Find where the given text appears and provide that cell's center as [X, Y] coordinate. 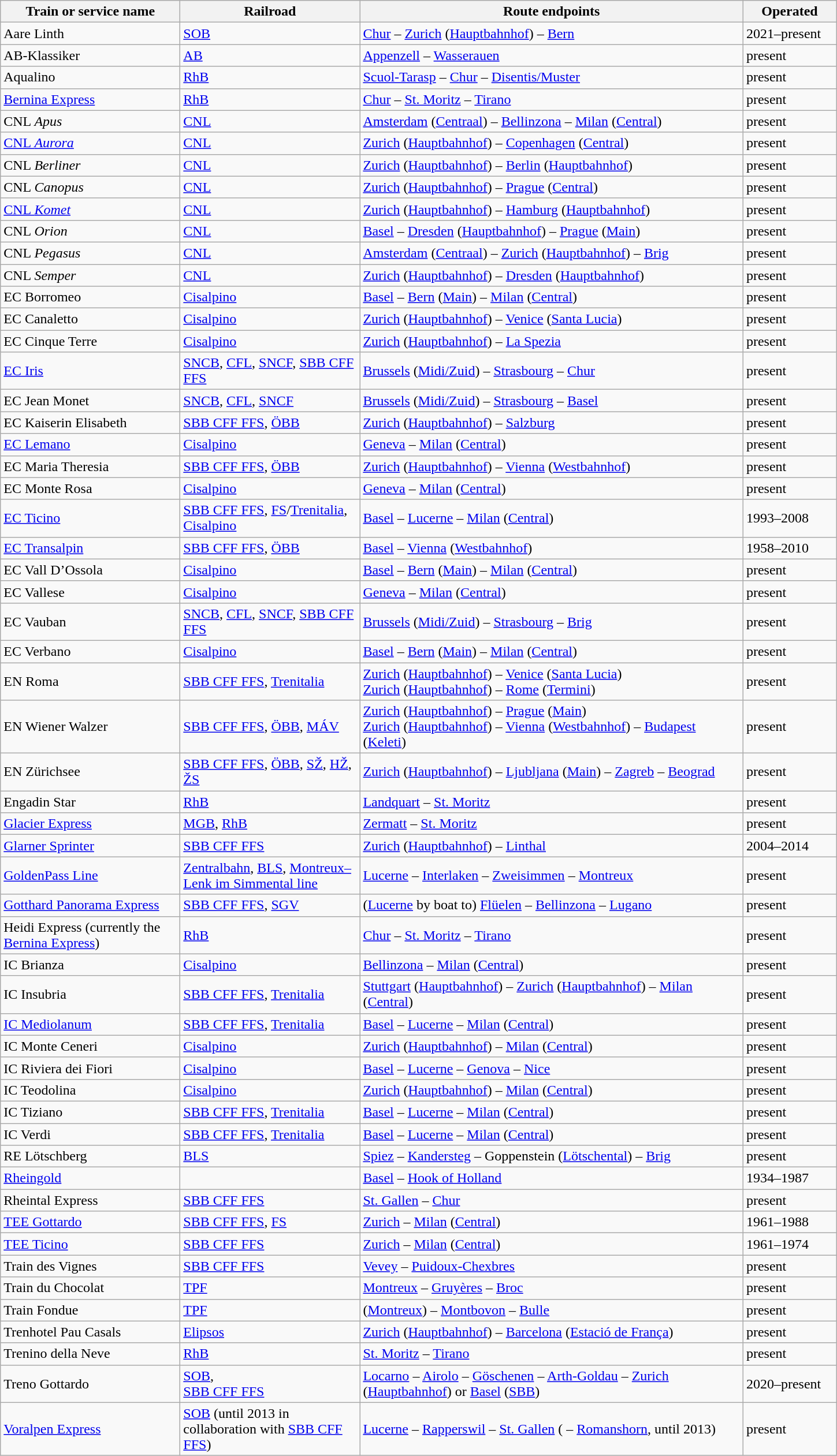
EC Borromeo [90, 297]
Brussels (Midi/Zuid) – Strasbourg – Basel [552, 401]
SBB CFF FFS, FS/Trenitalia, Cisalpino [270, 518]
2004–2014 [789, 846]
IC Teodolina [90, 1090]
GoldenPass Line [90, 875]
Zurich (Hauptbahnhof) – Vienna (Westbahnhof) [552, 466]
Zurich (Hauptbahnhof) – La Spezia [552, 341]
Engadin Star [90, 802]
St. Moritz – Tirano [552, 1354]
Zurich (Hauptbahnhof) – Barcelona (Estació de França) [552, 1332]
Train or service name [90, 12]
AB-Klassiker [90, 55]
Zurich (Hauptbahnhof) – Prague (Central) [552, 187]
EN Wiener Walzer [90, 727]
SBB CFF FFS, ÖBB, MÁV [270, 727]
EC Maria Theresia [90, 466]
EN Roma [90, 681]
Vevey – Puidoux-Chexbres [552, 1266]
Lucerne – Rapperswil – St. Gallen ( – Romanshorn, until 2013) [552, 1429]
Amsterdam (Centraal) – Bellinzona – Milan (Central) [552, 121]
1934–1987 [789, 1178]
Basel – Hook of Holland [552, 1178]
Amsterdam (Centraal) – Zurich (Hauptbahnhof) – Brig [552, 253]
Zurich (Hauptbahnhof) – Venice (Santa Lucia)Zurich (Hauptbahnhof) – Rome (Termini) [552, 681]
SBB CFF FFS, SGV [270, 905]
BLS [270, 1156]
Chur – Zurich (Hauptbahnhof) – Bern [552, 33]
EN Zürichsee [90, 772]
Brussels (Midi/Zuid) – Strasbourg – Chur [552, 371]
CNL Semper [90, 275]
EC Vall D’Ossola [90, 570]
Rheingold [90, 1178]
Glacier Express [90, 824]
Zurich (Hauptbahnhof) – Salzburg [552, 423]
Basel – Lucerne – Genova – Nice [552, 1068]
SNCB, CFL, SNCF [270, 401]
1993–2008 [789, 518]
Gotthard Panorama Express [90, 905]
SOB,SBB CFF FFS [270, 1383]
Voralpen Express [90, 1429]
Locarno – Airolo – Göschenen – Arth-Goldau – Zurich (Hauptbahnhof) or Basel (SBB) [552, 1383]
EC Monte Rosa [90, 488]
Scuol-Tarasp – Chur – Disentis/Muster [552, 77]
CNL Aurora [90, 143]
Basel – Vienna (Westbahnhof) [552, 548]
CNL Orion [90, 231]
EC Ticino [90, 518]
Lucerne – Interlaken – Zweisimmen – Montreux [552, 875]
Zurich (Hauptbahnhof) – Linthal [552, 846]
EC Kaiserin Elisabeth [90, 423]
EC Jean Monet [90, 401]
SOB [270, 33]
Train du Chocolat [90, 1288]
Stuttgart (Hauptbahnhof) – Zurich (Hauptbahnhof) – Milan (Central) [552, 994]
Trenino della Neve [90, 1354]
Treno Gottardo [90, 1383]
IC Riviera dei Fiori [90, 1068]
IC Monte Ceneri [90, 1046]
EC Transalpin [90, 548]
Route endpoints [552, 12]
EC Cinque Terre [90, 341]
EC Iris [90, 371]
Zurich (Hauptbahnhof) – Hamburg (Hauptbahnhof) [552, 209]
IC Tiziano [90, 1112]
Train des Vignes [90, 1266]
Zurich (Hauptbahnhof) – Venice (Santa Lucia) [552, 319]
SBB CFF FFS, ÖBB, SŽ, HŽ, ŽS [270, 772]
Glarner Sprinter [90, 846]
Bernina Express [90, 99]
Trenhotel Pau Casals [90, 1332]
Appenzell – Wasserauen [552, 55]
CNL Canopus [90, 187]
SBB CFF FFS, FS [270, 1222]
(Lucerne by boat to) Flüelen – Bellinzona – Lugano [552, 905]
CNL Komet [90, 209]
Spiez – Kandersteg – Goppenstein (Lötschental) – Brig [552, 1156]
Zurich (Hauptbahnhof) – Dresden (Hauptbahnhof) [552, 275]
1961–1974 [789, 1244]
Montreux – Gruyères – Broc [552, 1288]
MGB, RhB [270, 824]
Brussels (Midi/Zuid) – Strasbourg – Brig [552, 621]
1958–2010 [789, 548]
IC Verdi [90, 1134]
Heidi Express (currently the Bernina Express) [90, 935]
Rheintal Express [90, 1200]
TEE Ticino [90, 1244]
(Montreux) – Montbovon – Bulle [552, 1310]
Operated [789, 12]
SOB (until 2013 in collaboration with SBB CFF FFS) [270, 1429]
1961–1988 [789, 1222]
Zurich (Hauptbahnhof) – Ljubljana (Main) – Zagreb – Beograd [552, 772]
Zermatt – St. Moritz [552, 824]
Zurich (Hauptbahnhof) – Berlin (Hauptbahnhof) [552, 165]
2020–present [789, 1383]
Zurich (Hauptbahnhof) – Copenhagen (Central) [552, 143]
Bellinzona – Milan (Central) [552, 965]
AB [270, 55]
EC Lemano [90, 445]
RE Lötschberg [90, 1156]
Train Fondue [90, 1310]
IC Insubria [90, 994]
EC Canaletto [90, 319]
Basel – Dresden (Hauptbahnhof) – Prague (Main) [552, 231]
CNL Berliner [90, 165]
CNL Apus [90, 121]
Aqualino [90, 77]
St. Gallen – Chur [552, 1200]
EC Verbano [90, 651]
Railroad [270, 12]
TEE Gottardo [90, 1222]
Elipsos [270, 1332]
IC Mediolanum [90, 1024]
IC Brianza [90, 965]
EC Vauban [90, 621]
Zurich (Hauptbahnhof) – Prague (Main)Zurich (Hauptbahnhof) – Vienna (Westbahnhof) – Budapest (Keleti) [552, 727]
EC Vallese [90, 592]
Zentralbahn, BLS, Montreux–Lenk im Simmental line [270, 875]
2021–present [789, 33]
Landquart – St. Moritz [552, 802]
Aare Linth [90, 33]
CNL Pegasus [90, 253]
